Identify which cell holds the provided text, then report its (X, Y) central coordinate. 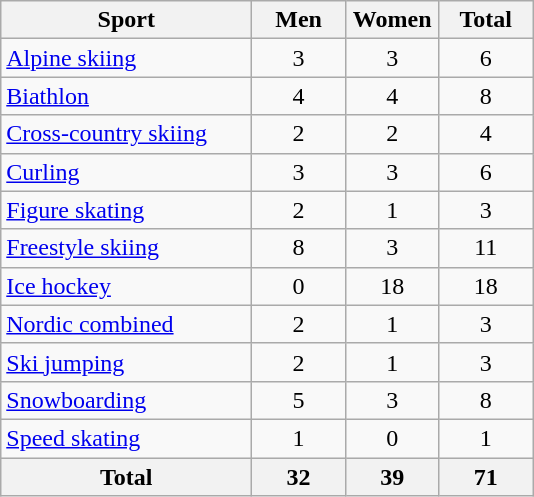
Nordic combined (126, 324)
Figure skating (126, 210)
32 (299, 477)
Ski jumping (126, 362)
Cross-country skiing (126, 134)
Alpine skiing (126, 58)
Snowboarding (126, 400)
71 (486, 477)
11 (486, 248)
Women (392, 20)
Sport (126, 20)
Speed skating (126, 438)
Freestyle skiing (126, 248)
Men (299, 20)
5 (299, 400)
Biathlon (126, 96)
Curling (126, 172)
39 (392, 477)
Ice hockey (126, 286)
